Capture the cell that displays the provided text and extract its [x, y] central coordinate. 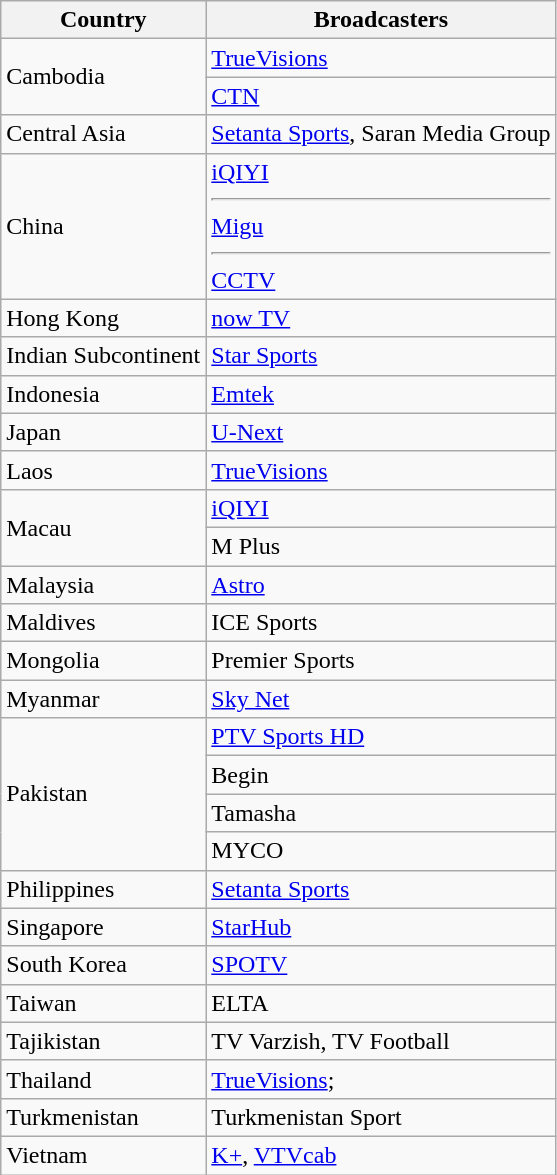
K+, VTVcab [381, 1155]
Star Sports [381, 356]
TV Varzish, TV Football [381, 1041]
Mongolia [104, 661]
Premier Sports [381, 661]
Astro [381, 585]
Central Asia [104, 134]
Thailand [104, 1079]
Country [104, 20]
Singapore [104, 927]
CTN [381, 96]
Pakistan [104, 794]
Vietnam [104, 1155]
Malaysia [104, 585]
TrueVisions; [381, 1079]
Emtek [381, 394]
Japan [104, 432]
MYCO [381, 851]
Turkmenistan [104, 1117]
SPOTV [381, 965]
Tamasha [381, 813]
Taiwan [104, 1003]
Macau [104, 527]
Turkmenistan Sport [381, 1117]
China [104, 226]
ELTA [381, 1003]
Setanta Sports, Saran Media Group [381, 134]
ICE Sports [381, 623]
PTV Sports HD [381, 737]
now TV [381, 318]
Hong Kong [104, 318]
South Korea [104, 965]
Maldives [104, 623]
Sky Net [381, 699]
Indonesia [104, 394]
Indian Subcontinent [104, 356]
M Plus [381, 546]
U-Next [381, 432]
Myanmar [104, 699]
Cambodia [104, 77]
iQIYI [381, 508]
Philippines [104, 889]
iQIYIMiguCCTV [381, 226]
Broadcasters [381, 20]
Laos [104, 470]
StarHub [381, 927]
Setanta Sports [381, 889]
Begin [381, 775]
Tajikistan [104, 1041]
